Locate the cell with the specified text and output its (x, y) center coordinate. 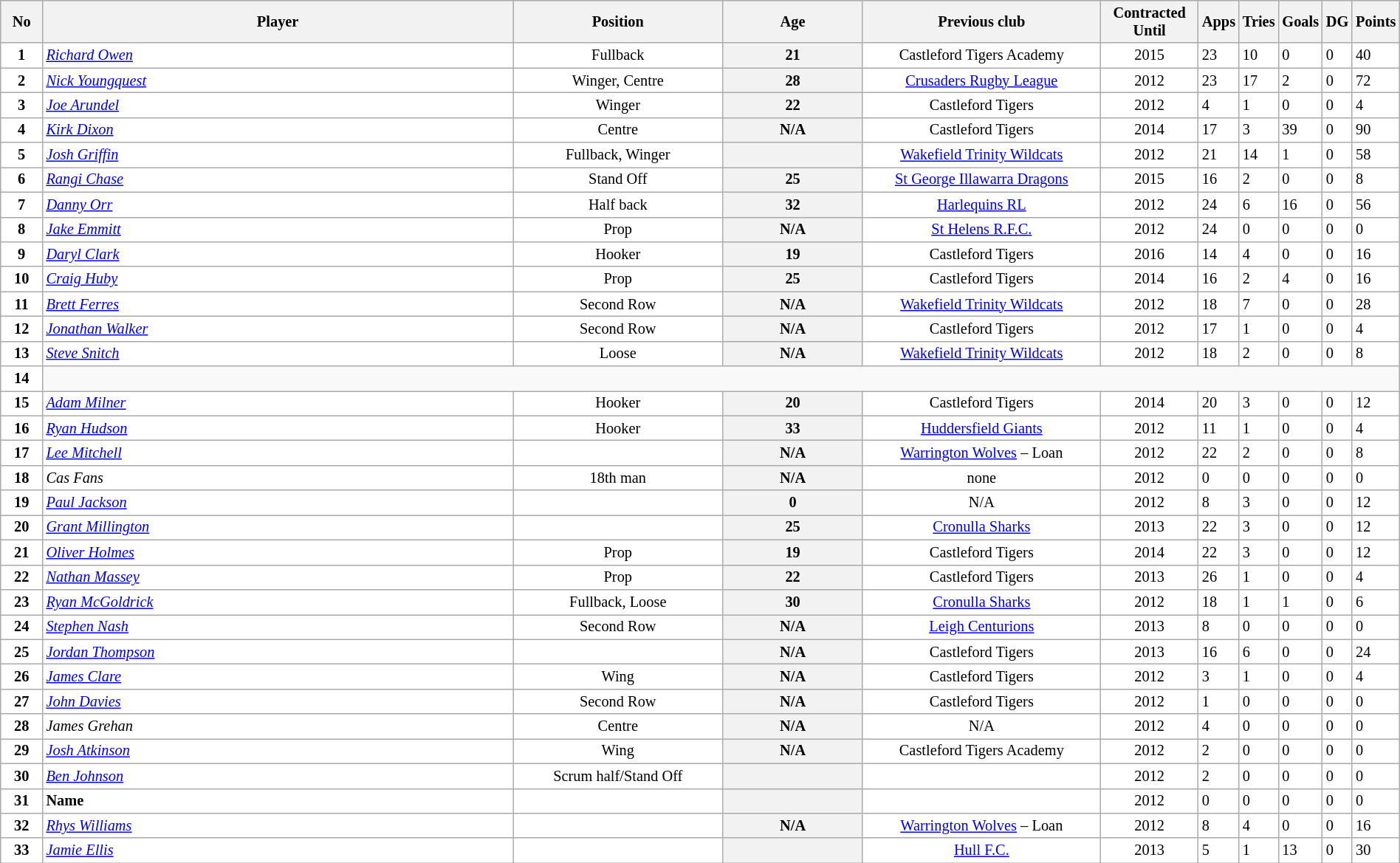
Jake Emmitt (278, 230)
Jamie Ellis (278, 850)
DG (1337, 21)
40 (1376, 55)
15 (22, 403)
Contracted Until (1149, 21)
Nick Youngquest (278, 80)
No (22, 21)
Scrum half/Stand Off (618, 776)
Player (278, 21)
James Grehan (278, 726)
James Clare (278, 676)
Paul Jackson (278, 503)
Josh Atkinson (278, 751)
Tries (1258, 21)
9 (22, 254)
Craig Huby (278, 279)
Fullback, Winger (618, 155)
St Helens R.F.C. (981, 230)
John Davies (278, 701)
Points (1376, 21)
Fullback (618, 55)
Half back (618, 204)
Stand Off (618, 179)
Jonathan Walker (278, 329)
Loose (618, 354)
Ryan McGoldrick (278, 602)
Jordan Thompson (278, 652)
Apps (1218, 21)
27 (22, 701)
29 (22, 751)
Age (793, 21)
Winger, Centre (618, 80)
St George Illawarra Dragons (981, 179)
Ben Johnson (278, 776)
Steve Snitch (278, 354)
31 (22, 801)
Adam Milner (278, 403)
Lee Mitchell (278, 453)
56 (1376, 204)
Rhys Williams (278, 825)
Stephen Nash (278, 627)
Position (618, 21)
Richard Owen (278, 55)
Rangi Chase (278, 179)
Danny Orr (278, 204)
90 (1376, 130)
Fullback, Loose (618, 602)
Hull F.C. (981, 850)
Brett Ferres (278, 304)
Daryl Clark (278, 254)
Grant Millington (278, 527)
Harlequins RL (981, 204)
58 (1376, 155)
Ryan Hudson (278, 428)
72 (1376, 80)
Crusaders Rugby League (981, 80)
Winger (618, 105)
Oliver Holmes (278, 552)
Kirk Dixon (278, 130)
Goals (1300, 21)
Leigh Centurions (981, 627)
18th man (618, 478)
none (981, 478)
Previous club (981, 21)
Cas Fans (278, 478)
Joe Arundel (278, 105)
Nathan Massey (278, 577)
2016 (1149, 254)
Josh Griffin (278, 155)
39 (1300, 130)
Name (278, 801)
Huddersfield Giants (981, 428)
